Return the (x, y) coordinate for the center point of the cell that contains the specified text.  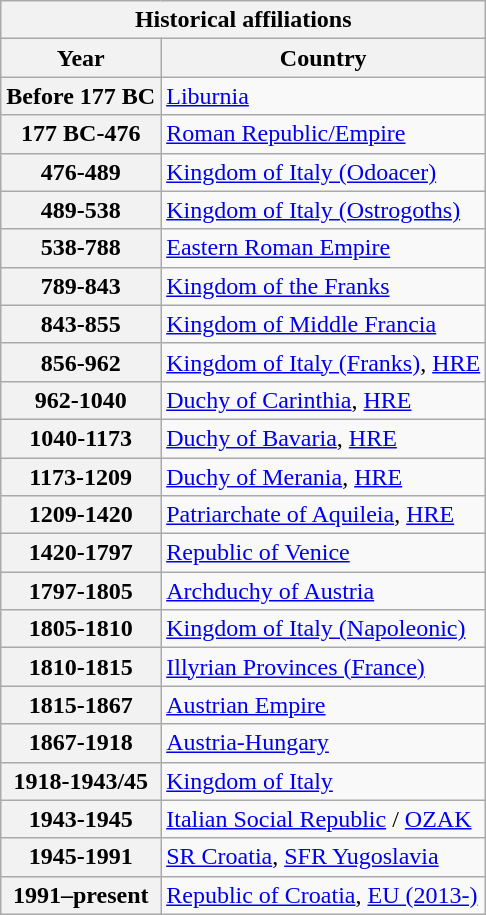
1815-1867 (81, 705)
Italian Social Republic / OZAK (324, 819)
Liburnia (324, 96)
Republic of Croatia, EU (2013-) (324, 895)
538-788 (81, 248)
Republic of Venice (324, 553)
Archduchy of Austria (324, 591)
Duchy of Bavaria, HRE (324, 438)
1173-1209 (81, 477)
Austria-Hungary (324, 743)
843-855 (81, 324)
962-1040 (81, 400)
Before 177 BC (81, 96)
Year (81, 58)
Kingdom of Italy (Odoacer) (324, 172)
Illyrian Provinces (France) (324, 667)
1797-1805 (81, 591)
1991–present (81, 895)
Kingdom of the Franks (324, 286)
177 BC-476 (81, 134)
Kingdom of Italy (Franks), HRE (324, 362)
1943-1945 (81, 819)
489-538 (81, 210)
1040-1173 (81, 438)
Historical affiliations (244, 20)
1420-1797 (81, 553)
1867-1918 (81, 743)
Patriarchate of Aquileia, HRE (324, 515)
Country (324, 58)
Kingdom of Italy (Ostrogoths) (324, 210)
SR Croatia, SFR Yugoslavia (324, 857)
789-843 (81, 286)
1209-1420 (81, 515)
Duchy of Carinthia, HRE (324, 400)
1810-1815 (81, 667)
1805-1810 (81, 629)
Duchy of Merania, HRE (324, 477)
Roman Republic/Empire (324, 134)
Kingdom of Italy (324, 781)
Kingdom of Italy (Napoleonic) (324, 629)
Eastern Roman Empire (324, 248)
Austrian Empire (324, 705)
1918-1943/45 (81, 781)
856-962 (81, 362)
476-489 (81, 172)
1945-1991 (81, 857)
Kingdom of Middle Francia (324, 324)
